Capture the cell that displays the provided text and extract its [X, Y] central coordinate. 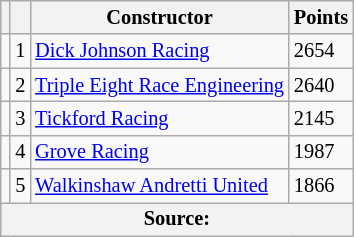
1987 [321, 152]
2654 [321, 51]
Triple Eight Race Engineering [160, 85]
Dick Johnson Racing [160, 51]
Walkinshaw Andretti United [160, 186]
Source: [177, 219]
5 [20, 186]
1 [20, 51]
Grove Racing [160, 152]
2145 [321, 118]
4 [20, 152]
1866 [321, 186]
2 [20, 85]
Tickford Racing [160, 118]
Points [321, 17]
3 [20, 118]
Constructor [160, 17]
2640 [321, 85]
